Extract the (x, y) coordinate from the center of the cell holding the provided text.  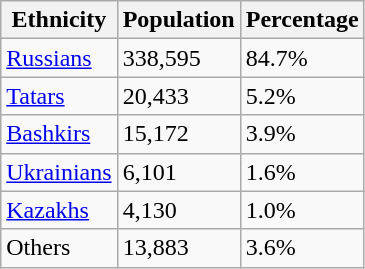
Tatars (59, 96)
84.7% (302, 58)
Kazakhs (59, 210)
Percentage (302, 20)
3.9% (302, 134)
Others (59, 248)
Russians (59, 58)
Ukrainians (59, 172)
Population (178, 20)
6,101 (178, 172)
338,595 (178, 58)
3.6% (302, 248)
20,433 (178, 96)
13,883 (178, 248)
1.0% (302, 210)
Ethnicity (59, 20)
4,130 (178, 210)
1.6% (302, 172)
5.2% (302, 96)
Bashkirs (59, 134)
15,172 (178, 134)
